Return the (x, y) coordinate for the center point of the cell that contains the specified text.  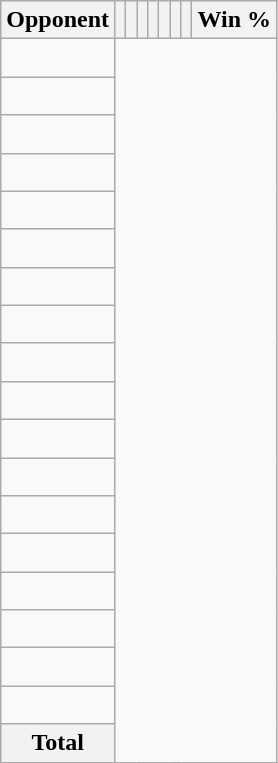
Opponent (58, 20)
Win % (234, 20)
Total (58, 743)
